Detect which cell encompasses the target text, then output its (X, Y) center coordinate. 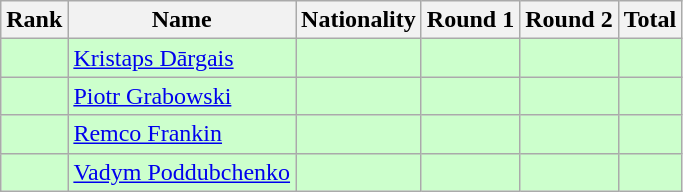
Vadym Poddubchenko (182, 172)
Nationality (359, 20)
Total (650, 20)
Name (182, 20)
Piotr Grabowski (182, 96)
Rank (34, 20)
Kristaps Dārgais (182, 58)
Round 1 (470, 20)
Remco Frankin (182, 134)
Round 2 (569, 20)
